Identify which cell holds the provided text, then report its (X, Y) central coordinate. 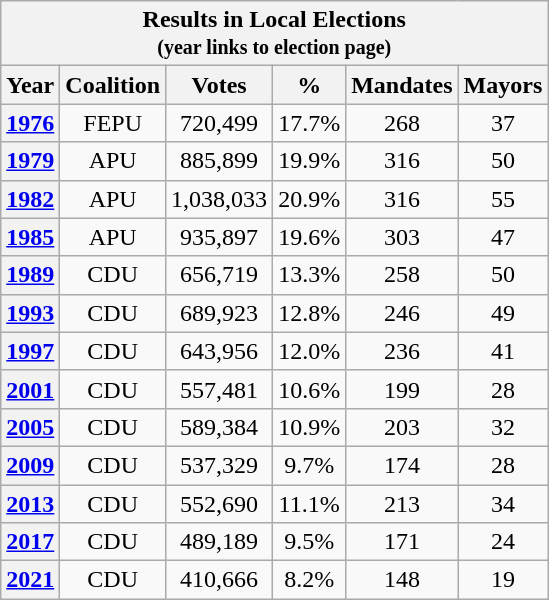
10.9% (310, 427)
935,897 (220, 237)
2009 (30, 465)
689,923 (220, 313)
12.8% (310, 313)
1985 (30, 237)
37 (503, 123)
2013 (30, 503)
537,329 (220, 465)
8.2% (310, 580)
20.9% (310, 199)
49 (503, 313)
10.6% (310, 389)
47 (503, 237)
268 (402, 123)
2005 (30, 427)
FEPU (113, 123)
9.5% (310, 542)
236 (402, 351)
171 (402, 542)
656,719 (220, 275)
258 (402, 275)
24 (503, 542)
1997 (30, 351)
Year (30, 85)
589,384 (220, 427)
Coalition (113, 85)
19.9% (310, 161)
213 (402, 503)
% (310, 85)
Votes (220, 85)
1,038,033 (220, 199)
11.1% (310, 503)
1979 (30, 161)
13.3% (310, 275)
557,481 (220, 389)
2001 (30, 389)
41 (503, 351)
55 (503, 199)
19.6% (310, 237)
1989 (30, 275)
148 (402, 580)
34 (503, 503)
9.7% (310, 465)
17.7% (310, 123)
246 (402, 313)
203 (402, 427)
1982 (30, 199)
410,666 (220, 580)
Results in Local Elections (year links to election page) (274, 34)
Mayors (503, 85)
2021 (30, 580)
32 (503, 427)
1993 (30, 313)
Mandates (402, 85)
489,189 (220, 542)
19 (503, 580)
720,499 (220, 123)
199 (402, 389)
303 (402, 237)
552,690 (220, 503)
1976 (30, 123)
174 (402, 465)
885,899 (220, 161)
12.0% (310, 351)
643,956 (220, 351)
2017 (30, 542)
